Find where the given text appears and provide that cell's center as [X, Y] coordinate. 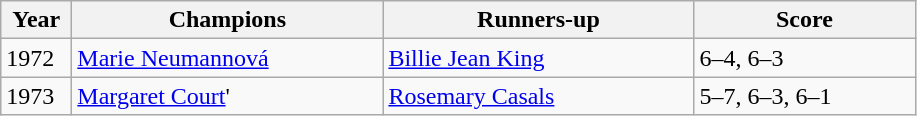
Year [36, 20]
Champions [228, 20]
1973 [36, 96]
Marie Neumannová [228, 58]
Rosemary Casals [538, 96]
1972 [36, 58]
Margaret Court' [228, 96]
Runners-up [538, 20]
Billie Jean King [538, 58]
5–7, 6–3, 6–1 [804, 96]
Score [804, 20]
6–4, 6–3 [804, 58]
